Detect which cell encompasses the target text, then output its [x, y] center coordinate. 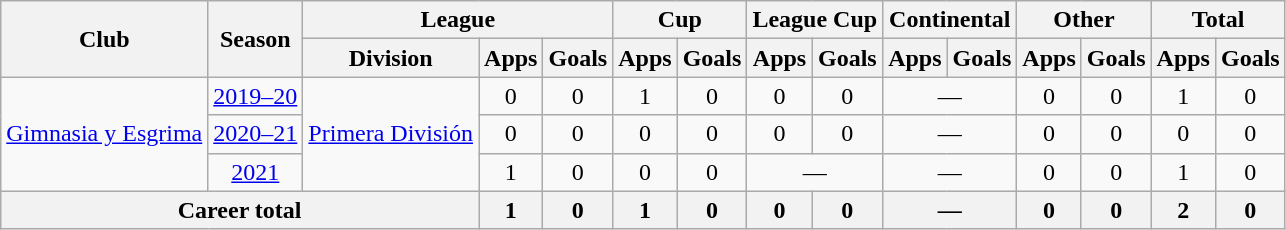
Other [1084, 20]
Primera División [391, 134]
2020–21 [256, 134]
2021 [256, 172]
Continental [950, 20]
Cup [680, 20]
Career total [240, 210]
League [458, 20]
League Cup [815, 20]
Total [1218, 20]
Division [391, 58]
2 [1183, 210]
Club [104, 39]
2019–20 [256, 96]
Season [256, 39]
Gimnasia y Esgrima [104, 134]
